Find where the given text appears and provide that cell's center as [x, y] coordinate. 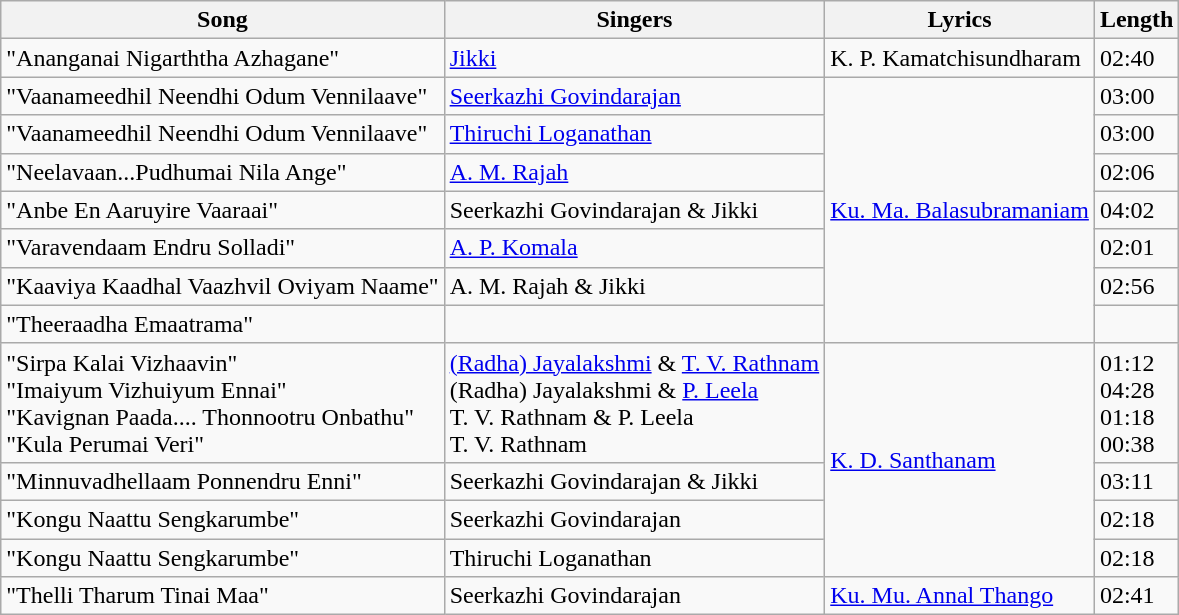
02:56 [1136, 286]
"Kaaviya Kaadhal Vaazhvil Oviyam Naame" [222, 286]
Song [222, 20]
Ku. Mu. Annal Thango [960, 596]
02:01 [1136, 248]
(Radha) Jayalakshmi & T. V. Rathnam(Radha) Jayalakshmi & P. LeelaT. V. Rathnam & P. LeelaT. V. Rathnam [634, 402]
"Thelli Tharum Tinai Maa" [222, 596]
"Varavendaam Endru Solladi" [222, 248]
Lyrics [960, 20]
"Sirpa Kalai Vizhaavin""Imaiyum Vizhuiyum Ennai""Kavignan Paada.... Thonnootru Onbathu""Kula Perumai Veri" [222, 402]
02:41 [1136, 596]
"Theeraadha Emaatrama" [222, 324]
K. P. Kamatchisundharam [960, 58]
"Anbe En Aaruyire Vaaraai" [222, 210]
03:11 [1136, 481]
"Neelavaan...Pudhumai Nila Ange" [222, 172]
Singers [634, 20]
04:02 [1136, 210]
"Minnuvadhellaam Ponnendru Enni" [222, 481]
01:1204:2801:1800:38 [1136, 402]
Length [1136, 20]
A. M. Rajah & Jikki [634, 286]
A. P. Komala [634, 248]
K. D. Santhanam [960, 460]
Ku. Ma. Balasubramaniam [960, 210]
02:06 [1136, 172]
A. M. Rajah [634, 172]
"Ananganai Nigarththa Azhagane" [222, 58]
Jikki [634, 58]
02:40 [1136, 58]
